Identify which cell holds the provided text, then report its [x, y] central coordinate. 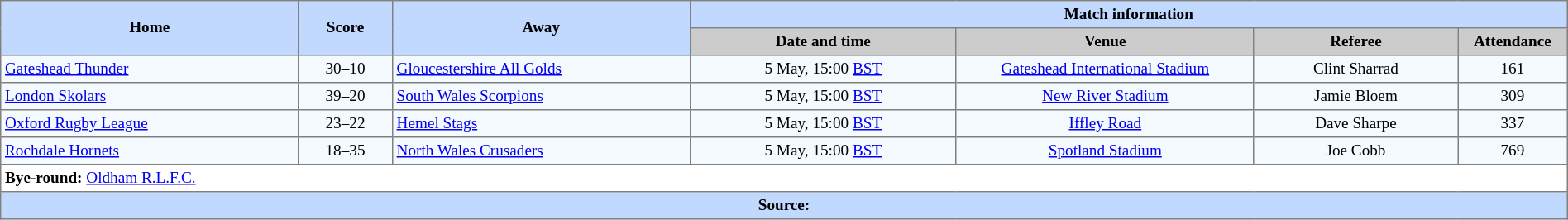
South Wales Scorpions [541, 96]
Attendance [1513, 41]
337 [1513, 124]
769 [1513, 151]
Hemel Stags [541, 124]
Spotland Stadium [1105, 151]
Jamie Bloem [1355, 96]
Date and time [823, 41]
North Wales Crusaders [541, 151]
309 [1513, 96]
Gateshead International Stadium [1105, 69]
30–10 [346, 69]
Match information [1128, 15]
18–35 [346, 151]
Iffley Road [1105, 124]
Gateshead Thunder [150, 69]
Referee [1355, 41]
Venue [1105, 41]
Home [150, 28]
New River Stadium [1105, 96]
Source: [784, 205]
Rochdale Hornets [150, 151]
Joe Cobb [1355, 151]
161 [1513, 69]
39–20 [346, 96]
Oxford Rugby League [150, 124]
Clint Sharrad [1355, 69]
Dave Sharpe [1355, 124]
London Skolars [150, 96]
Gloucestershire All Golds [541, 69]
23–22 [346, 124]
Bye-round: Oldham R.L.F.C. [784, 179]
Score [346, 28]
Away [541, 28]
